Detect which cell encompasses the target text, then output its [x, y] center coordinate. 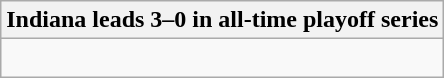
Indiana leads 3–0 in all-time playoff series [222, 20]
